Determine the (x, y) coordinate at the center of the cell enclosing the given text.  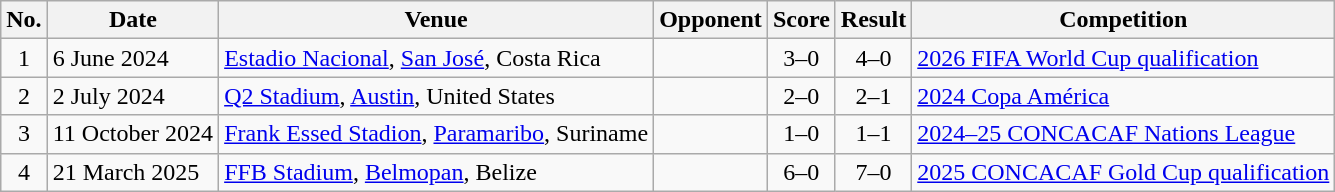
2024 Copa América (1124, 96)
1–1 (873, 134)
7–0 (873, 172)
6 June 2024 (132, 58)
No. (24, 20)
Competition (1124, 20)
Q2 Stadium, Austin, United States (436, 96)
3–0 (801, 58)
4 (24, 172)
2–0 (801, 96)
Venue (436, 20)
2024–25 CONCACAF Nations League (1124, 134)
Result (873, 20)
2026 FIFA World Cup qualification (1124, 58)
Estadio Nacional, San José, Costa Rica (436, 58)
FFB Stadium, Belmopan, Belize (436, 172)
2025 CONCACAF Gold Cup qualification (1124, 172)
Opponent (711, 20)
1–0 (801, 134)
Date (132, 20)
4–0 (873, 58)
2 July 2024 (132, 96)
11 October 2024 (132, 134)
3 (24, 134)
6–0 (801, 172)
2 (24, 96)
21 March 2025 (132, 172)
1 (24, 58)
2–1 (873, 96)
Score (801, 20)
Frank Essed Stadion, Paramaribo, Suriname (436, 134)
